Return the [x, y] coordinate for the center point of the cell that contains the specified text.  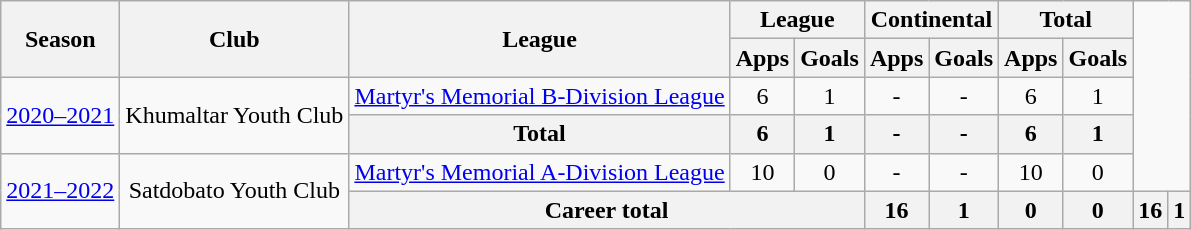
Career total [606, 210]
Martyr's Memorial B-Division League [540, 96]
Continental [931, 20]
Club [234, 39]
Season [60, 39]
2020–2021 [60, 115]
2021–2022 [60, 191]
Martyr's Memorial A-Division League [540, 172]
Khumaltar Youth Club [234, 115]
Satdobato Youth Club [234, 191]
